For the text-containing cell, return its midpoint in (X, Y) coordinate format. 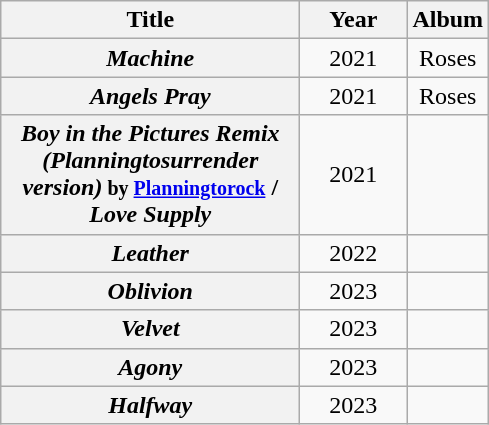
Leather (150, 253)
Halfway (150, 405)
Oblivion (150, 291)
2022 (354, 253)
Album (448, 20)
Title (150, 20)
Velvet (150, 329)
Angels Pray (150, 96)
Boy in the Pictures Remix (Planningtosurrender version) by Planningtorock / Love Supply (150, 174)
Machine (150, 58)
Agony (150, 367)
Year (354, 20)
